Identify which cell holds the provided text, then report its [X, Y] central coordinate. 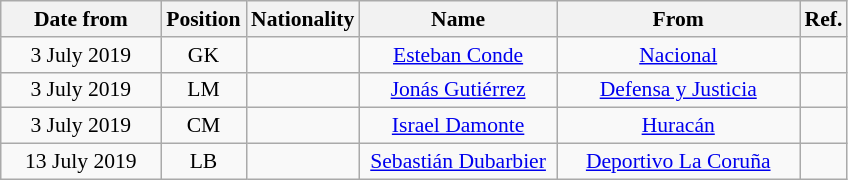
Nacional [678, 55]
CM [204, 126]
Nationality [302, 19]
Huracán [678, 126]
Date from [81, 19]
Sebastián Dubarbier [458, 162]
From [678, 19]
Defensa y Justicia [678, 90]
13 July 2019 [81, 162]
Name [458, 19]
Ref. [824, 19]
Israel Damonte [458, 126]
Deportivo La Coruña [678, 162]
Jonás Gutiérrez [458, 90]
LB [204, 162]
Position [204, 19]
GK [204, 55]
Esteban Conde [458, 55]
LM [204, 90]
